Scan for the cell matching the given text and deliver its [x, y] coordinate at center. 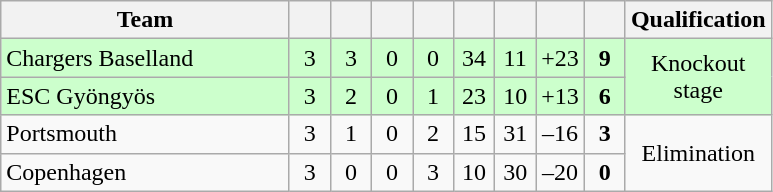
Chargers Baselland [146, 58]
15 [474, 134]
Qualification [698, 20]
–16 [560, 134]
Team [146, 20]
+13 [560, 96]
Portsmouth [146, 134]
6 [604, 96]
23 [474, 96]
11 [516, 58]
Elimination [698, 153]
31 [516, 134]
34 [474, 58]
ESC Gyöngyös [146, 96]
Knockout stage [698, 77]
30 [516, 172]
9 [604, 58]
Copenhagen [146, 172]
+23 [560, 58]
–20 [560, 172]
